Determine the (X, Y) coordinate at the center of the cell enclosing the given text.  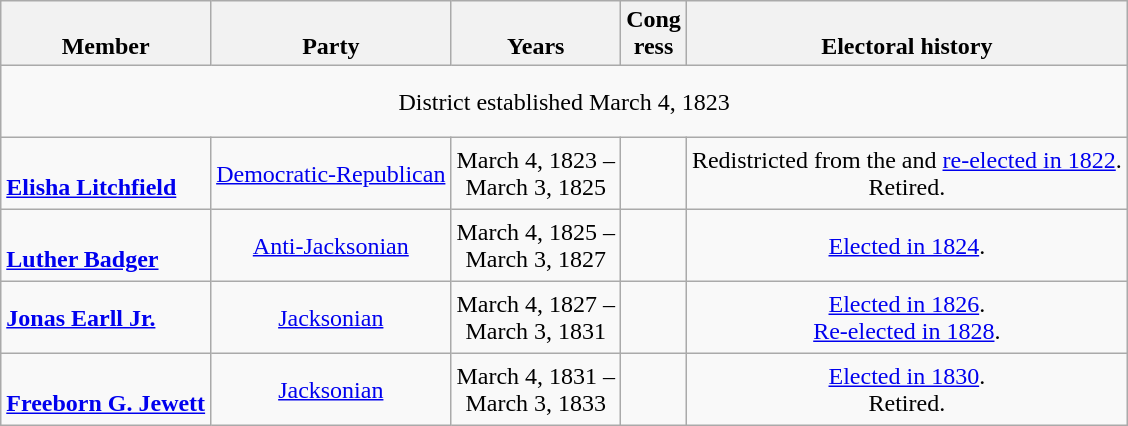
Redistricted from the and re-elected in 1822.Retired. (906, 174)
March 4, 1825 –March 3, 1827 (536, 246)
Jonas Earll Jr. (106, 318)
Congress (654, 34)
Freeborn G. Jewett (106, 390)
Elisha Litchfield (106, 174)
March 4, 1827 –March 3, 1831 (536, 318)
March 4, 1823 –March 3, 1825 (536, 174)
Elected in 1826.Re-elected in 1828. (906, 318)
Anti-Jacksonian (331, 246)
Member (106, 34)
District established March 4, 1823 (564, 102)
Elected in 1824. (906, 246)
Democratic-Republican (331, 174)
March 4, 1831 –March 3, 1833 (536, 390)
Electoral history (906, 34)
Party (331, 34)
Luther Badger (106, 246)
Years (536, 34)
Elected in 1830.Retired. (906, 390)
